Return the (X, Y) coordinate for the center point of the cell that contains the specified text.  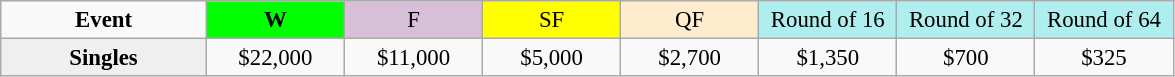
F (413, 20)
$1,350 (828, 58)
$11,000 (413, 58)
Round of 16 (828, 20)
$325 (1104, 58)
$22,000 (275, 58)
Event (104, 20)
Singles (104, 58)
SF (552, 20)
QF (690, 20)
Round of 64 (1104, 20)
$700 (966, 58)
Round of 32 (966, 20)
$5,000 (552, 58)
W (275, 20)
$2,700 (690, 58)
